Detect which cell encompasses the target text, then output its [X, Y] center coordinate. 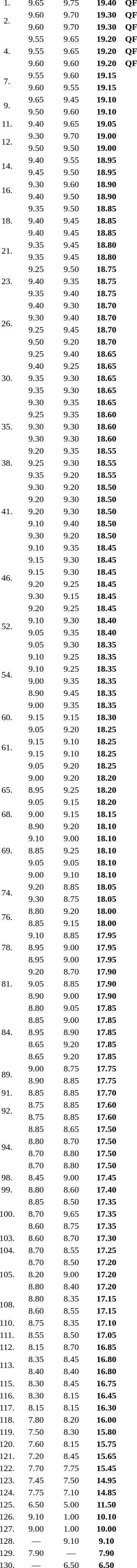
15.45 [106, 1468]
16.75 [106, 1383]
17.30 [106, 1238]
7.45 [36, 1480]
10.10 [106, 1517]
17.45 [106, 1177]
7.20 [36, 1456]
11.50 [106, 1505]
17.25 [106, 1250]
15.80 [106, 1432]
16.45 [106, 1395]
16.85 [106, 1347]
10.00 [106, 1529]
15.75 [106, 1444]
15.65 [106, 1456]
7.10 [71, 1492]
17.40 [106, 1190]
6.50 [36, 1505]
18.15 [106, 814]
7.60 [36, 1444]
5.00 [71, 1505]
16.30 [106, 1408]
14.95 [106, 1480]
7.80 [36, 1420]
19.05 [106, 124]
17.05 [106, 1335]
14.85 [106, 1492]
17.70 [106, 1093]
16.00 [106, 1420]
17.10 [106, 1323]
7.70 [36, 1468]
18.30 [106, 717]
